Extract the (x, y) coordinate from the center of the cell holding the provided text.  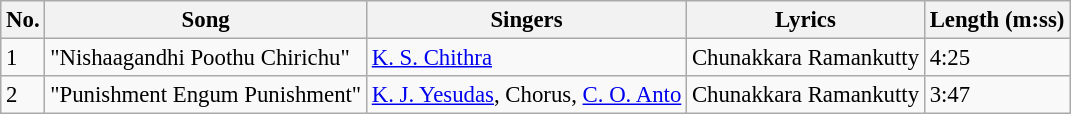
4:25 (996, 58)
"Nishaagandhi Poothu Chirichu" (206, 58)
K. J. Yesudas, Chorus, C. O. Anto (526, 95)
No. (23, 20)
Singers (526, 20)
1 (23, 58)
Lyrics (806, 20)
3:47 (996, 95)
Song (206, 20)
"Punishment Engum Punishment" (206, 95)
2 (23, 95)
K. S. Chithra (526, 58)
Length (m:ss) (996, 20)
